Extract the (X, Y) coordinate from the center of the cell holding the provided text.  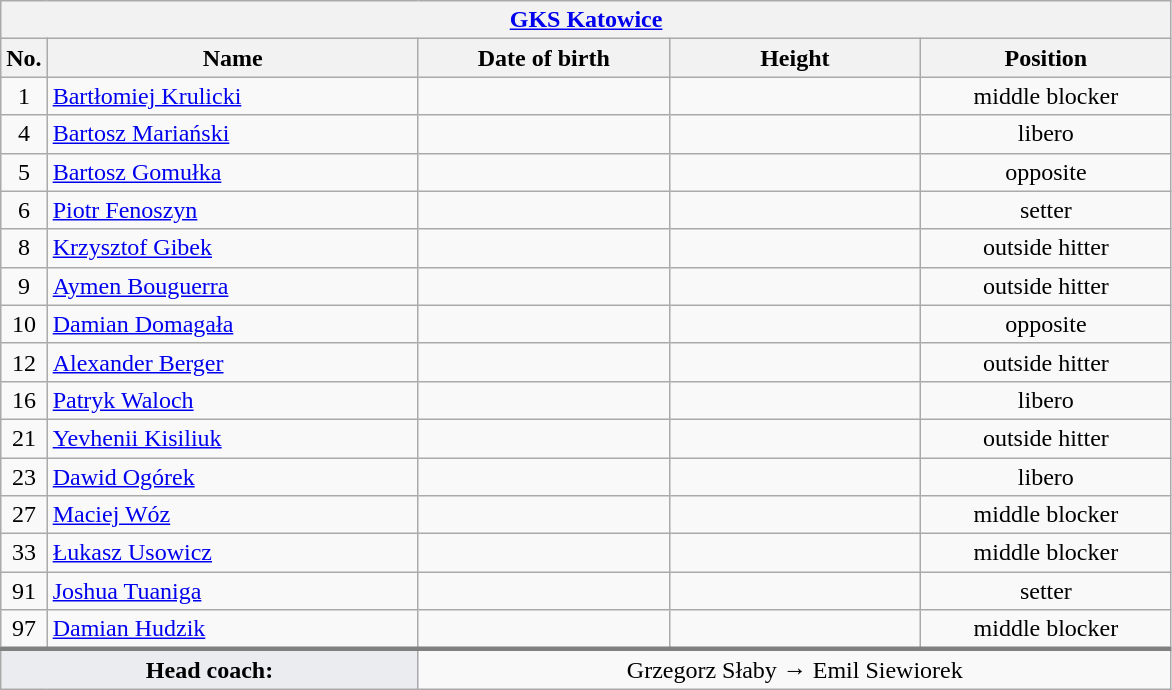
Damian Domagała (232, 324)
Patryk Waloch (232, 400)
97 (24, 630)
Joshua Tuaniga (232, 591)
9 (24, 286)
Yevhenii Kisiliuk (232, 438)
Grzegorz Słaby → Emil Siewiorek (794, 669)
Damian Hudzik (232, 630)
10 (24, 324)
12 (24, 362)
Alexander Berger (232, 362)
27 (24, 515)
Aymen Bouguerra (232, 286)
5 (24, 172)
Height (794, 58)
1 (24, 96)
Bartosz Gomułka (232, 172)
GKS Katowice (586, 20)
21 (24, 438)
6 (24, 210)
91 (24, 591)
Piotr Fenoszyn (232, 210)
Date of birth (544, 58)
Bartosz Mariański (232, 134)
Head coach: (210, 669)
4 (24, 134)
Name (232, 58)
8 (24, 248)
Maciej Wóz (232, 515)
33 (24, 553)
Łukasz Usowicz (232, 553)
Position (1046, 58)
Bartłomiej Krulicki (232, 96)
23 (24, 477)
Dawid Ogórek (232, 477)
16 (24, 400)
No. (24, 58)
Krzysztof Gibek (232, 248)
